Determine the (x, y) coordinate at the center of the cell enclosing the given text.  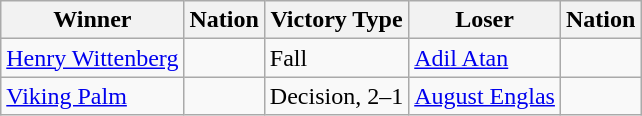
August Englas (485, 96)
Loser (485, 20)
Adil Atan (485, 58)
Winner (92, 20)
Viking Palm (92, 96)
Decision, 2–1 (336, 96)
Victory Type (336, 20)
Henry Wittenberg (92, 58)
Fall (336, 58)
